Detect which cell encompasses the target text, then output its (X, Y) center coordinate. 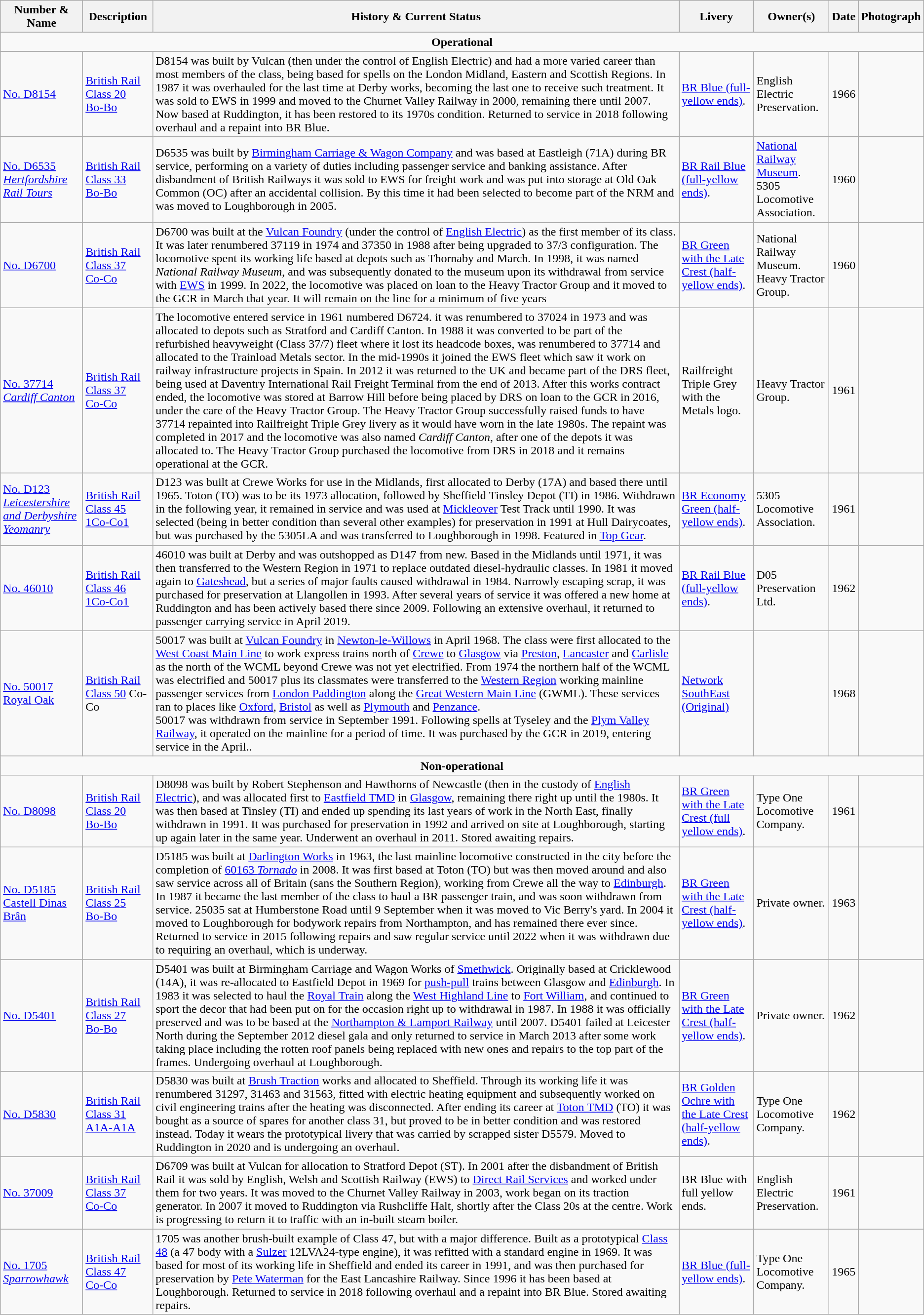
No. 37714Cardiff Canton (41, 390)
British Rail Class 50 Co-Co (118, 693)
No. D5185 Castell Dinas Brân (41, 903)
National Railway Museum. 5305 Locomotive Association. (792, 180)
British Rail Class 33 Bo-Bo (118, 180)
Operational (462, 42)
Date (844, 17)
History & Current Status (416, 17)
1963 (844, 903)
No. 50017 Royal Oak (41, 693)
Owner(s) (792, 17)
Railfreight Triple Grey with the Metals logo. (717, 390)
British Rail Class 47 Co-Co (118, 1272)
No. 37009 (41, 1193)
No. 1705 Sparrowhawk (41, 1272)
No. D8154 (41, 94)
Number & Name (41, 17)
No. D123 Leicestershire and Derbyshire Yeomanry (41, 509)
1966 (844, 94)
British Rail Class 45 1Co-Co1 (118, 509)
Photograph (891, 17)
British Rail Class 27 Bo-Bo (118, 1015)
BR Golden Ochre with the Late Crest (half-yellow ends). (717, 1114)
BR Blue with full yellow ends. (717, 1193)
National Railway Museum.Heavy Tractor Group. (792, 265)
5305 Locomotive Association. (792, 509)
1968 (844, 693)
No. 46010 (41, 588)
Heavy Tractor Group. (792, 390)
No. D6700 (41, 265)
British Rail Class 31 A1A-A1A (118, 1114)
No. D6535 Hertfordshire Rail Tours (41, 180)
No. D5830 (41, 1114)
D05 Preservation Ltd. (792, 588)
1965 (844, 1272)
Network SouthEast (Original) (717, 693)
Non-operational (462, 765)
British Rail Class 46 1Co-Co1 (118, 588)
BR Green with the Late Crest (full yellow ends). (717, 811)
No. D5401 (41, 1015)
Livery (717, 17)
BR Economy Green (half-yellow ends). (717, 509)
Description (118, 17)
No. D8098 (41, 811)
British Rail Class 25 Bo-Bo (118, 903)
